From the cell containing the given text, extract its center point as [X, Y] coordinate. 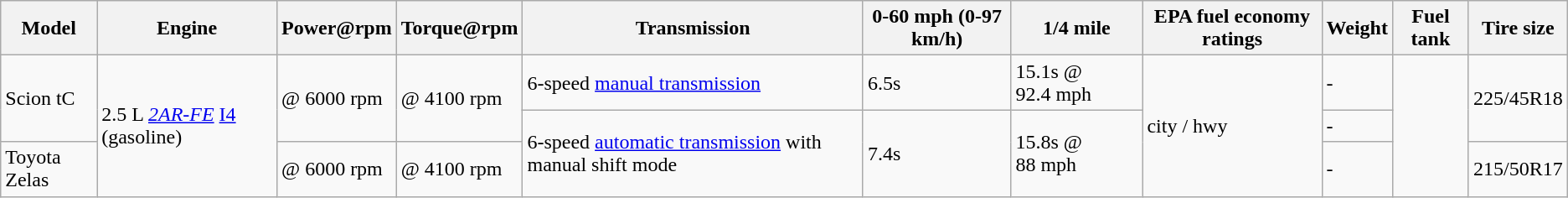
EPA fuel economy ratings [1232, 29]
6.5s [936, 82]
Power@rpm [337, 29]
2.5 L 2AR-FE I4 (gasoline) [188, 126]
15.8s @ 88 mph [1077, 153]
Transmission [693, 29]
6-speed manual transmission [693, 82]
1/4 mile [1077, 29]
15.1s @ 92.4 mph [1077, 82]
Torque@rpm [459, 29]
city / hwy [1232, 126]
Scion tC [49, 99]
Weight [1357, 29]
7.4s [936, 153]
Tire size [1518, 29]
Fuel tank [1431, 29]
6-speed automatic transmission with manual shift mode [693, 153]
Toyota Zelas [49, 169]
215/50R17 [1518, 169]
Engine [188, 29]
0-60 mph (0-97 km/h) [936, 29]
Model [49, 29]
225/45R18 [1518, 99]
